Scan for the cell matching the given text and deliver its (x, y) coordinate at center. 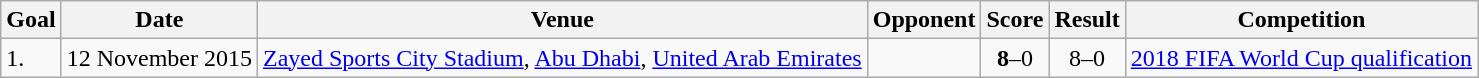
12 November 2015 (159, 58)
Opponent (924, 20)
1. (31, 58)
Score (1015, 20)
Result (1087, 20)
Date (159, 20)
Venue (563, 20)
Zayed Sports City Stadium, Abu Dhabi, United Arab Emirates (563, 58)
Competition (1301, 20)
2018 FIFA World Cup qualification (1301, 58)
Goal (31, 20)
